Return [x, y] of the center of cell containing provided text 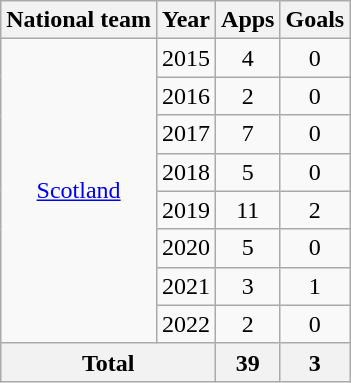
2016 [186, 96]
2019 [186, 210]
Goals [315, 20]
Total [108, 362]
Scotland [79, 191]
2020 [186, 248]
7 [248, 134]
1 [315, 286]
2022 [186, 324]
2015 [186, 58]
Apps [248, 20]
2021 [186, 286]
39 [248, 362]
4 [248, 58]
11 [248, 210]
National team [79, 20]
2017 [186, 134]
Year [186, 20]
2018 [186, 172]
